Identify which cell holds the provided text, then report its [x, y] central coordinate. 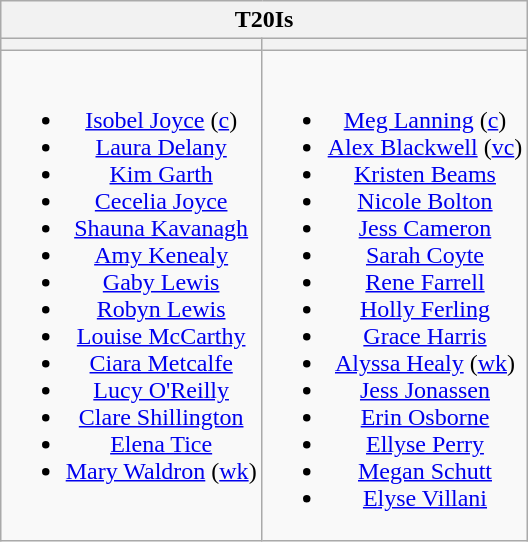
T20Is [264, 20]
